Output the [x, y] coordinate of the center of the cell containing the given text.  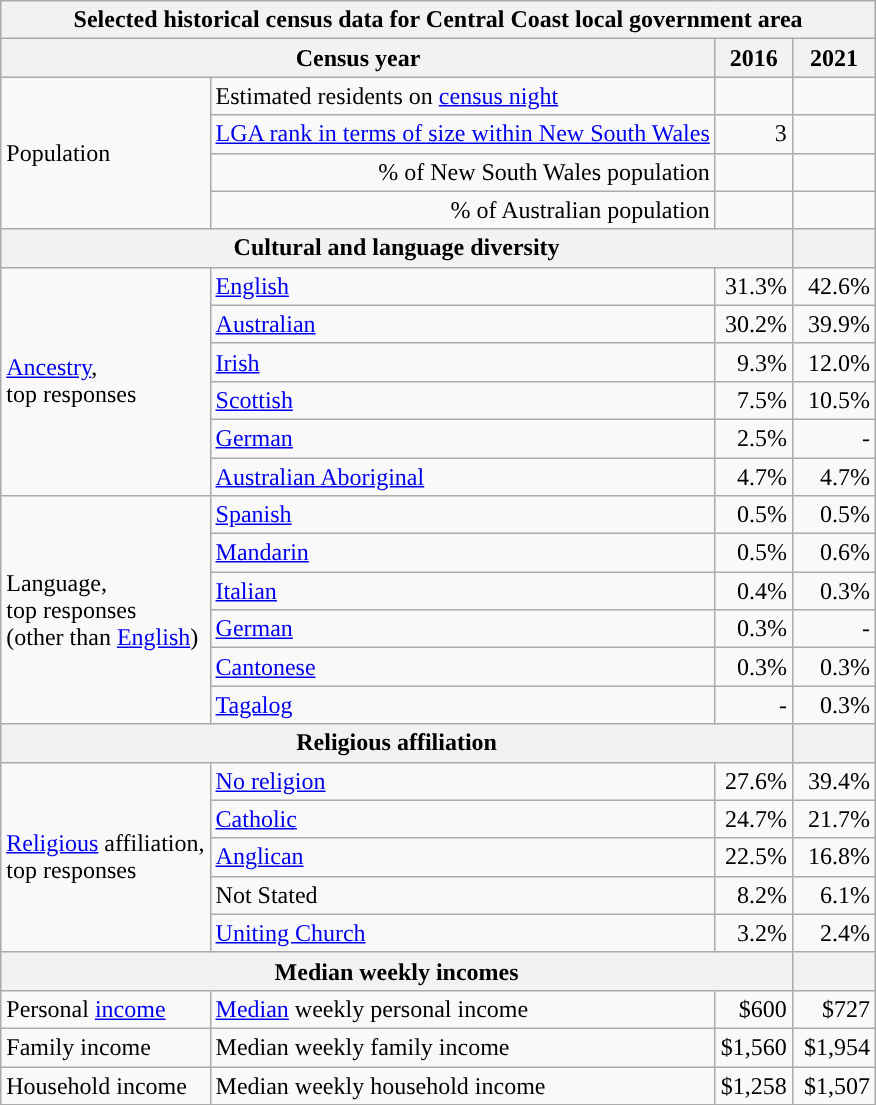
10.5% [834, 400]
Estimated residents on census night [462, 96]
0.4% [754, 591]
Spanish [462, 515]
2.5% [754, 438]
Median weekly household income [462, 1085]
Catholic [462, 819]
Cultural and language diversity [397, 248]
% of New South Wales population [462, 172]
30.2% [754, 324]
8.2% [754, 895]
31.3% [754, 286]
42.6% [834, 286]
$1,954 [834, 1047]
No religion [462, 781]
$1,507 [834, 1085]
% of Australian population [462, 210]
$600 [754, 1009]
3 [754, 134]
Australian [462, 324]
24.7% [754, 819]
Mandarin [462, 553]
Anglican [462, 857]
Median weekly incomes [397, 971]
Ancestry,top responses [106, 381]
Scottish [462, 400]
Family income [106, 1047]
0.6% [834, 553]
$1,258 [754, 1085]
2.4% [834, 933]
Language,top responses(other than English) [106, 610]
English [462, 286]
Selected historical census data for Central Coast local government area [438, 20]
LGA rank in terms of size within New South Wales [462, 134]
27.6% [754, 781]
Population [106, 153]
Household income [106, 1085]
6.1% [834, 895]
Religious affiliation [397, 743]
Cantonese [462, 667]
21.7% [834, 819]
$727 [834, 1009]
Uniting Church [462, 933]
Tagalog [462, 705]
Irish [462, 362]
Median weekly family income [462, 1047]
9.3% [754, 362]
16.8% [834, 857]
2016 [754, 58]
39.9% [834, 324]
3.2% [754, 933]
$1,560 [754, 1047]
Australian Aboriginal [462, 477]
Personal income [106, 1009]
12.0% [834, 362]
Italian [462, 591]
Not Stated [462, 895]
2021 [834, 58]
Median weekly personal income [462, 1009]
Religious affiliation,top responses [106, 857]
39.4% [834, 781]
Census year [358, 58]
7.5% [754, 400]
22.5% [754, 857]
